Locate the cell with the specified text and output its (X, Y) center coordinate. 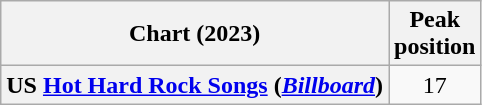
Chart (2023) (195, 34)
17 (435, 85)
Peakposition (435, 34)
US Hot Hard Rock Songs (Billboard) (195, 85)
